Search for the cell housing the specified text and yield its [x, y] center coordinate. 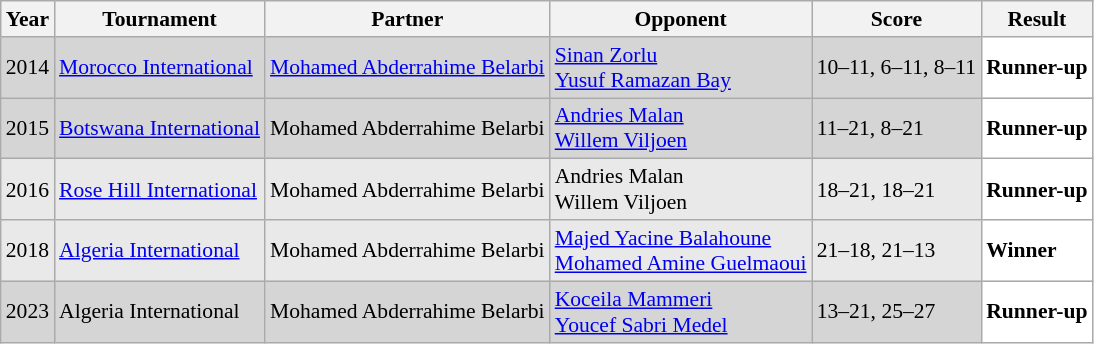
Morocco International [160, 68]
2015 [28, 128]
Partner [408, 19]
Winner [1036, 250]
Koceila Mammeri Youcef Sabri Medel [681, 312]
18–21, 18–21 [897, 190]
2023 [28, 312]
2016 [28, 190]
Score [897, 19]
13–21, 25–27 [897, 312]
2014 [28, 68]
Opponent [681, 19]
Result [1036, 19]
Tournament [160, 19]
11–21, 8–21 [897, 128]
Botswana International [160, 128]
21–18, 21–13 [897, 250]
Majed Yacine Balahoune Mohamed Amine Guelmaoui [681, 250]
Year [28, 19]
2018 [28, 250]
Rose Hill International [160, 190]
Sinan Zorlu Yusuf Ramazan Bay [681, 68]
10–11, 6–11, 8–11 [897, 68]
